Capture the cell that displays the provided text and extract its [x, y] central coordinate. 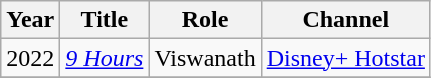
Disney+ Hotstar [346, 58]
Channel [346, 20]
Title [104, 20]
2022 [30, 58]
Year [30, 20]
9 Hours [104, 58]
Viswanath [205, 58]
Role [205, 20]
